From the cell containing the given text, extract its center point as [x, y] coordinate. 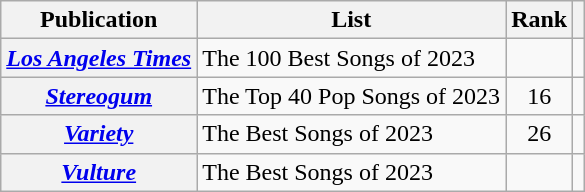
The Top 40 Pop Songs of 2023 [352, 96]
26 [540, 134]
Publication [99, 20]
16 [540, 96]
List [352, 20]
Stereogum [99, 96]
Los Angeles Times [99, 58]
The 100 Best Songs of 2023 [352, 58]
Vulture [99, 172]
Variety [99, 134]
Rank [540, 20]
